Find where the given text appears and provide that cell's center as [x, y] coordinate. 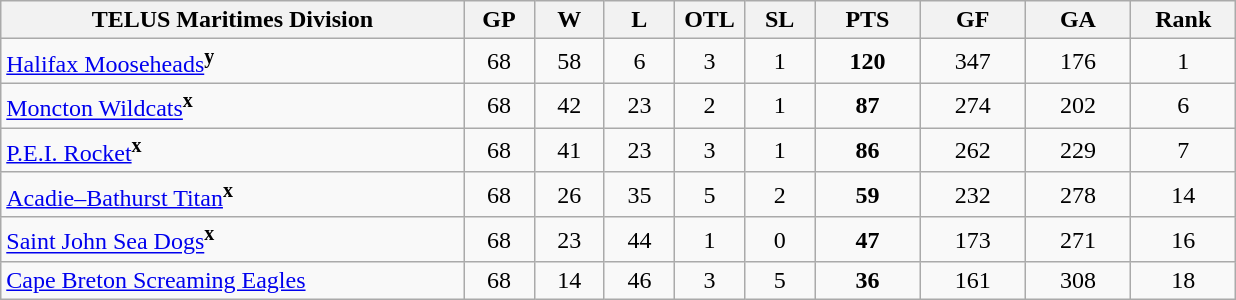
271 [1078, 240]
176 [1078, 62]
58 [569, 62]
GF [972, 20]
47 [868, 240]
0 [780, 240]
Halifax Mooseheadsy [232, 62]
P.E.I. Rocketx [232, 150]
278 [1078, 194]
L [639, 20]
262 [972, 150]
202 [1078, 106]
Cape Breton Screaming Eagles [232, 281]
120 [868, 62]
TELUS Maritimes Division [232, 20]
Acadie–Bathurst Titanx [232, 194]
308 [1078, 281]
86 [868, 150]
Saint John Sea Dogsx [232, 240]
59 [868, 194]
229 [1078, 150]
7 [1184, 150]
44 [639, 240]
87 [868, 106]
Moncton Wildcatsx [232, 106]
SL [780, 20]
36 [868, 281]
161 [972, 281]
16 [1184, 240]
41 [569, 150]
GP [499, 20]
232 [972, 194]
274 [972, 106]
173 [972, 240]
18 [1184, 281]
OTL [709, 20]
GA [1078, 20]
Rank [1184, 20]
35 [639, 194]
PTS [868, 20]
42 [569, 106]
W [569, 20]
46 [639, 281]
347 [972, 62]
26 [569, 194]
